Output the [X, Y] coordinate of the center of the cell containing the given text.  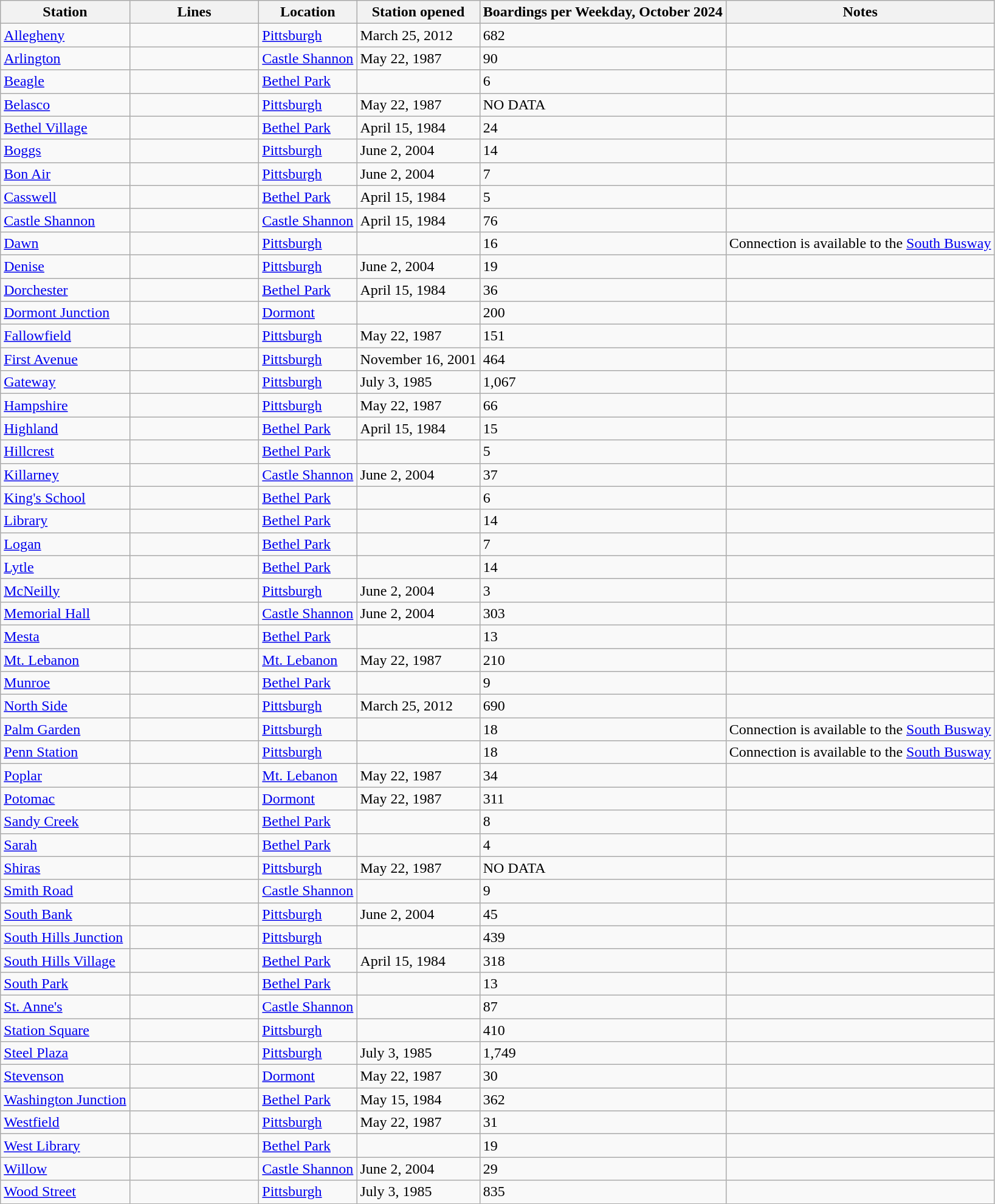
303 [603, 613]
Dorchester [65, 290]
May 15, 1984 [418, 1099]
311 [603, 799]
West Library [65, 1146]
Library [65, 521]
3 [603, 590]
410 [603, 1030]
Poplar [65, 776]
Belasco [65, 105]
76 [603, 220]
Wood Street [65, 1192]
Station [65, 12]
36 [603, 290]
South Hills Village [65, 960]
Casswell [65, 197]
King's School [65, 498]
Boggs [65, 151]
Palm Garden [65, 729]
November 16, 2001 [418, 359]
45 [603, 914]
464 [603, 359]
Steel Plaza [65, 1053]
Sarah [65, 845]
15 [603, 428]
8 [603, 822]
Boardings per Weekday, October 2024 [603, 12]
34 [603, 776]
151 [603, 336]
Hillcrest [65, 452]
Potomac [65, 799]
835 [603, 1192]
Fallowfield [65, 336]
Willow [65, 1169]
362 [603, 1099]
First Avenue [65, 359]
66 [603, 405]
Dormont Junction [65, 313]
200 [603, 313]
87 [603, 1006]
North Side [65, 706]
South Park [65, 983]
Bon Air [65, 174]
37 [603, 475]
St. Anne's [65, 1006]
Washington Junction [65, 1099]
31 [603, 1123]
Lines [195, 12]
690 [603, 706]
682 [603, 35]
Denise [65, 266]
McNeilly [65, 590]
Location [308, 12]
Beagle [65, 81]
Penn Station [65, 752]
Logan [65, 544]
Sandy Creek [65, 822]
Notes [860, 12]
Lytle [65, 567]
Smith Road [65, 891]
Station Square [65, 1030]
Highland [65, 428]
1,749 [603, 1053]
Gateway [65, 382]
1,067 [603, 382]
210 [603, 659]
Stevenson [65, 1076]
Station opened [418, 12]
Westfield [65, 1123]
24 [603, 128]
318 [603, 960]
Dawn [65, 243]
Munroe [65, 683]
Memorial Hall [65, 613]
16 [603, 243]
439 [603, 937]
Shiras [65, 868]
29 [603, 1169]
Bethel Village [65, 128]
Arlington [65, 58]
4 [603, 845]
90 [603, 58]
South Bank [65, 914]
Mesta [65, 636]
Killarney [65, 475]
Hampshire [65, 405]
South Hills Junction [65, 937]
30 [603, 1076]
Allegheny [65, 35]
